Return the [x, y] coordinate for the center point of the cell that contains the specified text.  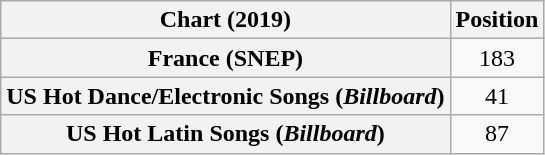
183 [497, 58]
US Hot Dance/Electronic Songs (Billboard) [226, 96]
US Hot Latin Songs (Billboard) [226, 134]
41 [497, 96]
87 [497, 134]
France (SNEP) [226, 58]
Chart (2019) [226, 20]
Position [497, 20]
